Find where the given text appears and provide that cell's center as [X, Y] coordinate. 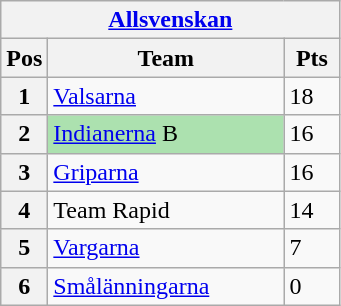
Indianerna B [166, 134]
1 [24, 96]
Griparna [166, 172]
3 [24, 172]
0 [312, 286]
Pos [24, 58]
Vargarna [166, 248]
7 [312, 248]
5 [24, 248]
14 [312, 210]
2 [24, 134]
Team Rapid [166, 210]
18 [312, 96]
4 [24, 210]
Team [166, 58]
Valsarna [166, 96]
6 [24, 286]
Smålänningarna [166, 286]
Pts [312, 58]
Allsvenskan [170, 20]
